Scan for the cell matching the given text and deliver its (X, Y) coordinate at center. 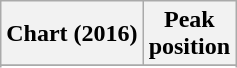
Peakposition (189, 34)
Chart (2016) (72, 34)
